Find where the given text appears and provide that cell's center as [X, Y] coordinate. 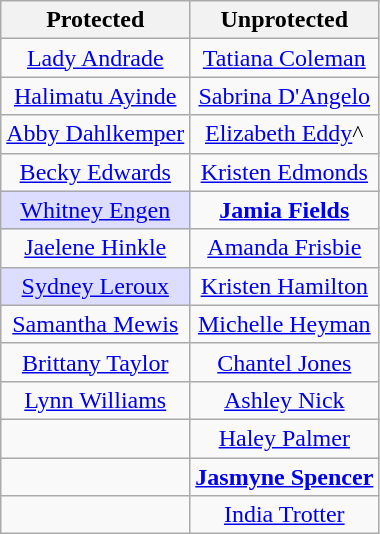
India Trotter [284, 515]
Haley Palmer [284, 438]
Elizabeth Eddy^ [284, 134]
Chantel Jones [284, 362]
Samantha Mewis [96, 324]
Lynn Williams [96, 400]
Jamia Fields [284, 210]
Tatiana Coleman [284, 58]
Jasmyne Spencer [284, 477]
Lady Andrade [96, 58]
Protected [96, 20]
Becky Edwards [96, 172]
Sabrina D'Angelo [284, 96]
Jaelene Hinkle [96, 248]
Amanda Frisbie [284, 248]
Ashley Nick [284, 400]
Abby Dahlkemper [96, 134]
Kristen Edmonds [284, 172]
Sydney Leroux [96, 286]
Michelle Heyman [284, 324]
Halimatu Ayinde [96, 96]
Kristen Hamilton [284, 286]
Brittany Taylor [96, 362]
Whitney Engen [96, 210]
Unprotected [284, 20]
